Capture the cell that displays the provided text and extract its (X, Y) central coordinate. 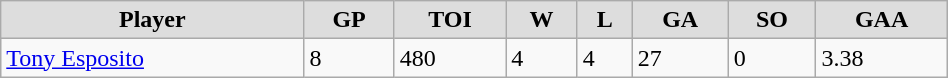
SO (772, 20)
27 (680, 58)
GA (680, 20)
3.38 (882, 58)
GAA (882, 20)
8 (349, 58)
L (604, 20)
0 (772, 58)
GP (349, 20)
W (542, 20)
480 (450, 58)
Player (152, 20)
TOI (450, 20)
Tony Esposito (152, 58)
